Extract the [X, Y] coordinate from the center of the cell holding the provided text.  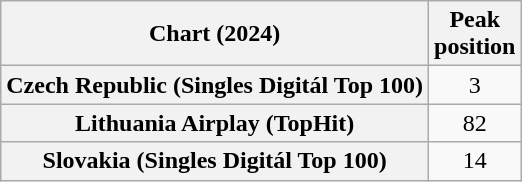
Peakposition [475, 34]
Lithuania Airplay (TopHit) [215, 123]
Chart (2024) [215, 34]
Slovakia (Singles Digitál Top 100) [215, 161]
14 [475, 161]
3 [475, 85]
Czech Republic (Singles Digitál Top 100) [215, 85]
82 [475, 123]
